Return the (x, y) coordinate for the center point of the cell that contains the specified text.  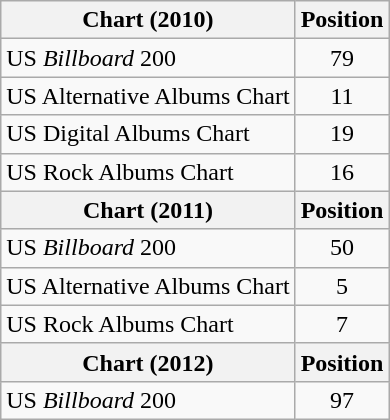
7 (342, 324)
Chart (2012) (148, 362)
16 (342, 172)
Chart (2011) (148, 210)
97 (342, 400)
US Digital Albums Chart (148, 134)
79 (342, 58)
Chart (2010) (148, 20)
11 (342, 96)
19 (342, 134)
50 (342, 248)
5 (342, 286)
